Detect which cell encompasses the target text, then output its [x, y] center coordinate. 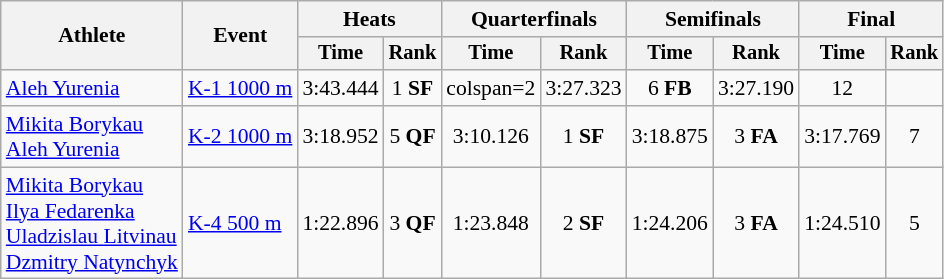
Mikita BorykauAleh Yurenia [92, 136]
colspan=2 [490, 88]
Final [871, 19]
3:27.323 [583, 88]
3:17.769 [842, 136]
12 [842, 88]
1:24.206 [670, 223]
K-1 1000 m [240, 88]
1:24.510 [842, 223]
Mikita BorykauIlya FedarenkaUladzislau LitvinauDzmitry Natynchyk [92, 223]
K-2 1000 m [240, 136]
Event [240, 36]
3:18.875 [670, 136]
K-4 500 m [240, 223]
3:10.126 [490, 136]
3:18.952 [340, 136]
Semifinals [714, 19]
1:22.896 [340, 223]
7 [915, 136]
5 QF [413, 136]
3:43.444 [340, 88]
3:27.190 [756, 88]
2 SF [583, 223]
Athlete [92, 36]
5 [915, 223]
6 FB [670, 88]
Aleh Yurenia [92, 88]
1:23.848 [490, 223]
Heats [369, 19]
Quarterfinals [534, 19]
3 QF [413, 223]
